Extract the (x, y) coordinate from the center of the cell holding the provided text.  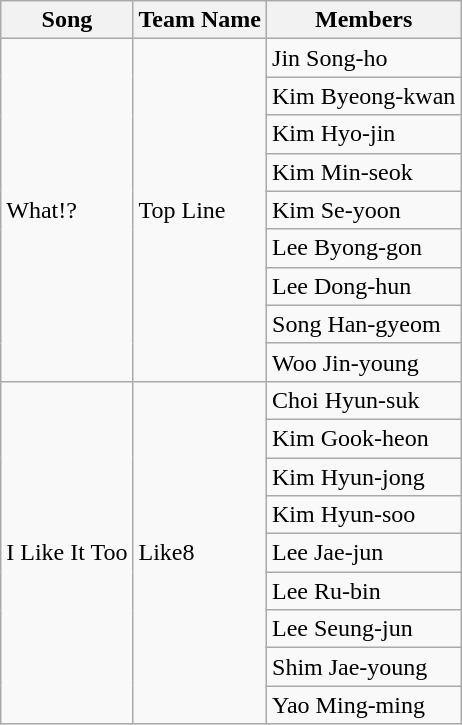
Song Han-gyeom (364, 324)
Kim Se-yoon (364, 210)
Lee Dong-hun (364, 286)
Lee Seung-jun (364, 629)
Kim Hyun-jong (364, 477)
Kim Min-seok (364, 172)
Team Name (200, 20)
Kim Gook-heon (364, 438)
Shim Jae-young (364, 667)
Kim Byeong-kwan (364, 96)
Kim Hyo-jin (364, 134)
Yao Ming-ming (364, 705)
I Like It Too (67, 552)
Top Line (200, 210)
Lee Ru-bin (364, 591)
Like8 (200, 552)
Jin Song-ho (364, 58)
Song (67, 20)
What!? (67, 210)
Kim Hyun-soo (364, 515)
Lee Byong-gon (364, 248)
Choi Hyun-suk (364, 400)
Woo Jin-young (364, 362)
Members (364, 20)
Lee Jae-jun (364, 553)
